Determine the [x, y] coordinate at the center of the cell enclosing the given text.  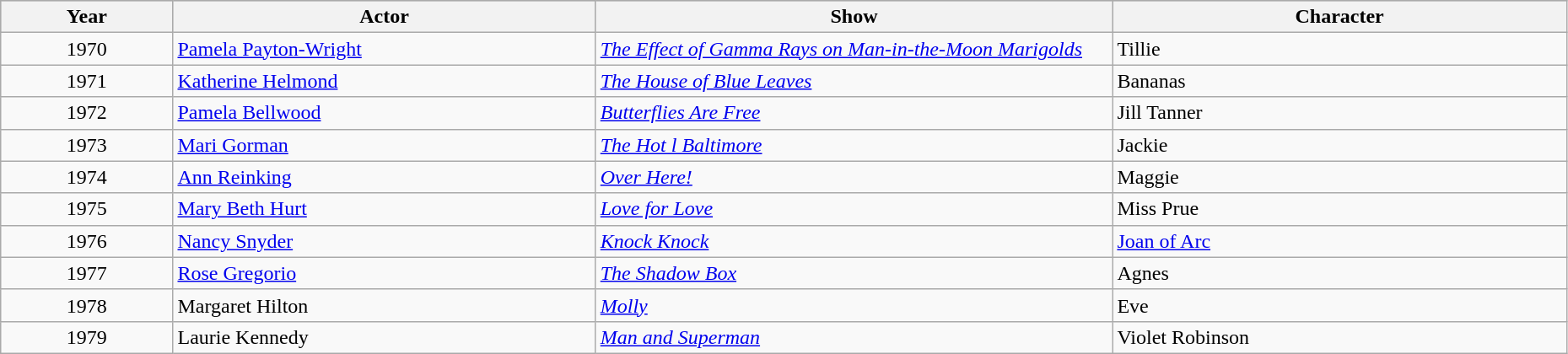
Joan of Arc [1339, 241]
Show [854, 17]
Margaret Hilton [385, 305]
Year [87, 17]
Bananas [1339, 81]
Agnes [1339, 273]
Violet Robinson [1339, 337]
The Hot l Baltimore [854, 145]
Ann Reinking [385, 177]
1970 [87, 49]
Knock Knock [854, 241]
Jackie [1339, 145]
Actor [385, 17]
Rose Gregorio [385, 273]
Mari Gorman [385, 145]
1973 [87, 145]
The House of Blue Leaves [854, 81]
Laurie Kennedy [385, 337]
Man and Superman [854, 337]
1976 [87, 241]
Nancy Snyder [385, 241]
Over Here! [854, 177]
Jill Tanner [1339, 113]
Maggie [1339, 177]
Pamela Payton-Wright [385, 49]
1978 [87, 305]
Character [1339, 17]
Butterflies Are Free [854, 113]
The Effect of Gamma Rays on Man-in-the-Moon Marigolds [854, 49]
1974 [87, 177]
1979 [87, 337]
1971 [87, 81]
1972 [87, 113]
Love for Love [854, 209]
Mary Beth Hurt [385, 209]
Pamela Bellwood [385, 113]
Miss Prue [1339, 209]
1977 [87, 273]
The Shadow Box [854, 273]
Katherine Helmond [385, 81]
1975 [87, 209]
Molly [854, 305]
Eve [1339, 305]
Tillie [1339, 49]
